Identify which cell holds the provided text, then report its (X, Y) central coordinate. 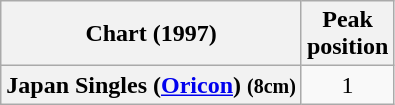
1 (347, 85)
Peakposition (347, 34)
Japan Singles (Oricon) (8cm) (152, 85)
Chart (1997) (152, 34)
